Capture the cell that displays the provided text and extract its [x, y] central coordinate. 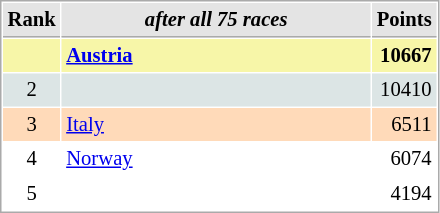
Austria [216, 56]
Rank [32, 20]
5 [32, 194]
after all 75 races [216, 20]
Norway [216, 158]
3 [32, 124]
Italy [216, 124]
10410 [404, 90]
4194 [404, 194]
4 [32, 158]
Points [404, 20]
2 [32, 90]
10667 [404, 56]
6074 [404, 158]
6511 [404, 124]
